Output the (X, Y) coordinate of the center of the cell containing the given text.  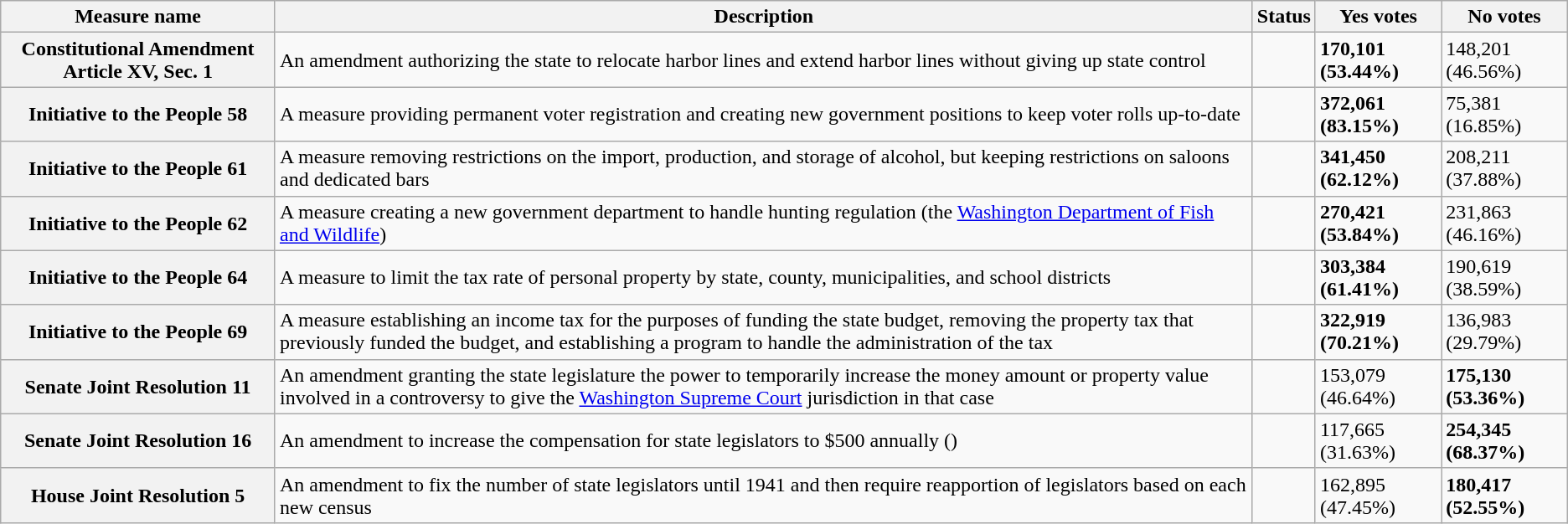
No votes (1504, 17)
231,863 (46.16%) (1504, 223)
Initiative to the People 61 (138, 169)
Description (764, 17)
75,381 (16.85%) (1504, 114)
Initiative to the People 62 (138, 223)
Status (1283, 17)
An amendment to increase the compensation for state legislators to $500 annually () (764, 440)
254,345 (68.37%) (1504, 440)
303,384 (61.41%) (1378, 278)
House Joint Resolution 5 (138, 496)
A measure providing permanent voter registration and creating new government positions to keep voter rolls up-to-date (764, 114)
An amendment authorizing the state to relocate harbor lines and extend harbor lines without giving up state control (764, 60)
322,919 (70.21%) (1378, 331)
Constitutional Amendment Article XV, Sec. 1 (138, 60)
372,061 (83.15%) (1378, 114)
270,421 (53.84%) (1378, 223)
Yes votes (1378, 17)
Initiative to the People 64 (138, 278)
Initiative to the People 69 (138, 331)
A measure removing restrictions on the import, production, and storage of alcohol, but keeping restrictions on saloons and dedicated bars (764, 169)
136,983 (29.79%) (1504, 331)
An amendment to fix the number of state legislators until 1941 and then require reapportion of legislators based on each new census (764, 496)
Senate Joint Resolution 16 (138, 440)
190,619 (38.59%) (1504, 278)
153,079 (46.64%) (1378, 387)
208,211 (37.88%) (1504, 169)
175,130 (53.36%) (1504, 387)
170,101 (53.44%) (1378, 60)
Measure name (138, 17)
Initiative to the People 58 (138, 114)
A measure creating a new government department to handle hunting regulation (the Washington Department of Fish and Wildlife) (764, 223)
162,895 (47.45%) (1378, 496)
148,201 (46.56%) (1504, 60)
180,417 (52.55%) (1504, 496)
117,665 (31.63%) (1378, 440)
341,450 (62.12%) (1378, 169)
Senate Joint Resolution 11 (138, 387)
A measure to limit the tax rate of personal property by state, county, municipalities, and school districts (764, 278)
